Capture the cell that displays the provided text and extract its [X, Y] central coordinate. 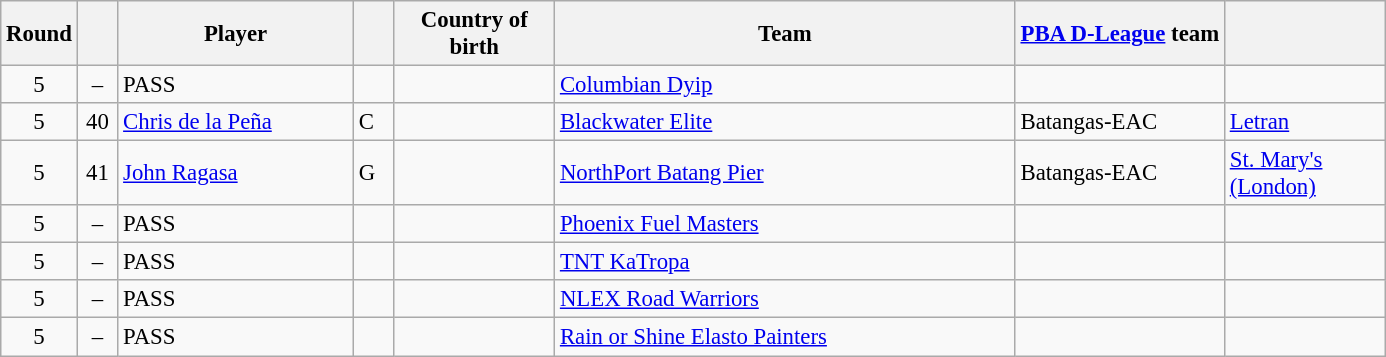
Country of birth [474, 34]
St. Mary's (London) [1304, 174]
Player [236, 34]
Columbian Dyip [786, 85]
Blackwater Elite [786, 122]
Letran [1304, 122]
John Ragasa [236, 174]
C [374, 122]
40 [98, 122]
TNT KaTropa [786, 262]
Team [786, 34]
Rain or Shine Elasto Painters [786, 337]
NorthPort Batang Pier [786, 174]
NLEX Road Warriors [786, 299]
Chris de la Peña [236, 122]
Round [39, 34]
PBA D-League team [1120, 34]
Phoenix Fuel Masters [786, 224]
41 [98, 174]
G [374, 174]
